Capture the cell that displays the provided text and extract its (x, y) central coordinate. 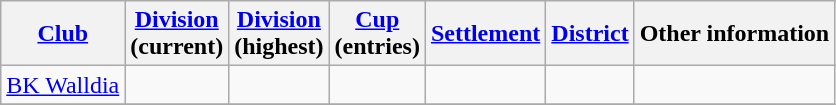
Settlement (485, 34)
Other information (734, 34)
Cup (entries) (377, 34)
Division (highest) (279, 34)
Club (63, 34)
BK Walldia (63, 85)
Division (current) (177, 34)
District (590, 34)
